Return the [X, Y] coordinate for the center point of the cell that contains the specified text.  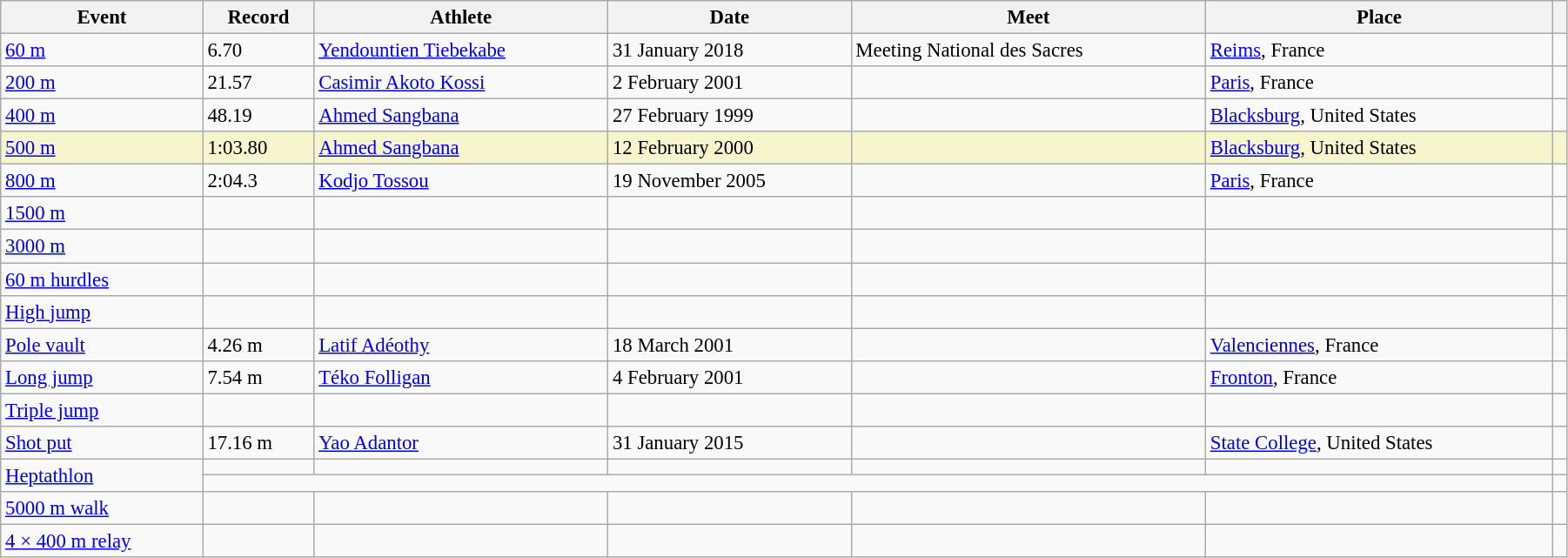
Yendountien Tiebekabe [461, 50]
Pole vault [102, 345]
Yao Adantor [461, 443]
4 February 2001 [729, 377]
Heptathlon [102, 475]
Date [729, 17]
48.19 [258, 116]
1500 m [102, 213]
2:04.3 [258, 181]
Event [102, 17]
60 m [102, 50]
1:03.80 [258, 148]
Latif Adéothy [461, 345]
400 m [102, 116]
18 March 2001 [729, 345]
4 × 400 m relay [102, 541]
21.57 [258, 83]
Téko Folligan [461, 377]
State College, United States [1380, 443]
Athlete [461, 17]
17.16 m [258, 443]
800 m [102, 181]
27 February 1999 [729, 116]
19 November 2005 [729, 181]
31 January 2015 [729, 443]
High jump [102, 312]
200 m [102, 83]
500 m [102, 148]
Shot put [102, 443]
3000 m [102, 246]
Casimir Akoto Kossi [461, 83]
Meet [1029, 17]
Kodjo Tossou [461, 181]
6.70 [258, 50]
12 February 2000 [729, 148]
60 m hurdles [102, 279]
Meeting National des Sacres [1029, 50]
Long jump [102, 377]
Valenciennes, France [1380, 345]
7.54 m [258, 377]
Fronton, France [1380, 377]
Reims, France [1380, 50]
Record [258, 17]
2 February 2001 [729, 83]
Place [1380, 17]
4.26 m [258, 345]
31 January 2018 [729, 50]
5000 m walk [102, 508]
Triple jump [102, 410]
